Detect which cell encompasses the target text, then output its [x, y] center coordinate. 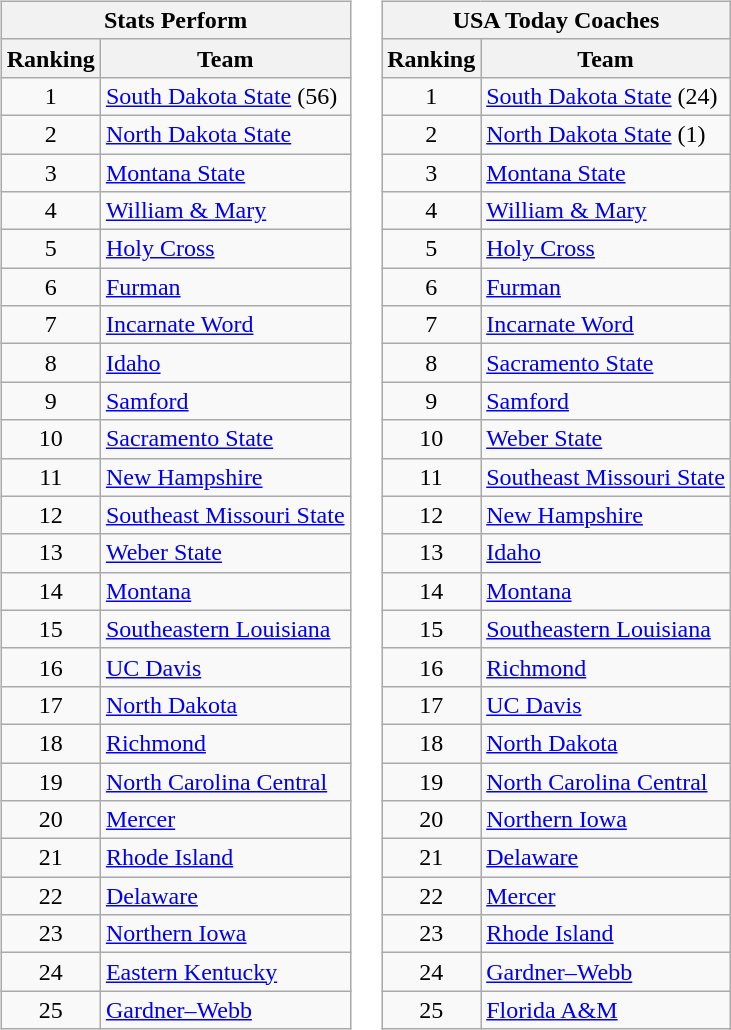
Eastern Kentucky [225, 972]
Florida A&M [606, 1010]
South Dakota State (56) [225, 96]
North Dakota State [225, 134]
South Dakota State (24) [606, 96]
North Dakota State (1) [606, 134]
Stats Perform [176, 20]
USA Today Coaches [556, 20]
